Pinpoint the cell where the given text exists, returning its (x, y) midpoint coordinate. 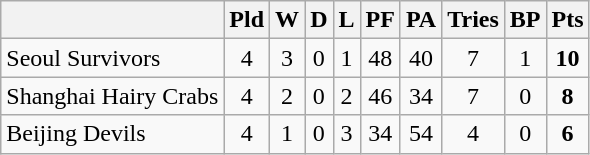
Beijing Devils (112, 134)
Shanghai Hairy Crabs (112, 96)
Pld (247, 20)
Seoul Survivors (112, 58)
40 (420, 58)
10 (568, 58)
BP (525, 20)
48 (380, 58)
6 (568, 134)
Tries (474, 20)
54 (420, 134)
46 (380, 96)
L (346, 20)
Pts (568, 20)
PF (380, 20)
8 (568, 96)
D (319, 20)
PA (420, 20)
W (288, 20)
